Identify which cell holds the provided text, then report its (X, Y) central coordinate. 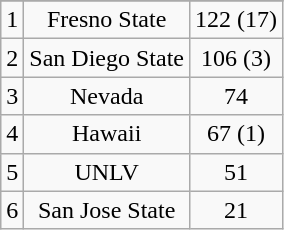
51 (236, 172)
74 (236, 96)
6 (12, 210)
21 (236, 210)
2 (12, 58)
5 (12, 172)
Nevada (107, 96)
4 (12, 134)
Fresno State (107, 20)
Hawaii (107, 134)
San Diego State (107, 58)
UNLV (107, 172)
San Jose State (107, 210)
3 (12, 96)
122 (17) (236, 20)
106 (3) (236, 58)
67 (1) (236, 134)
1 (12, 20)
